Find where the given text appears and provide that cell's center as [x, y] coordinate. 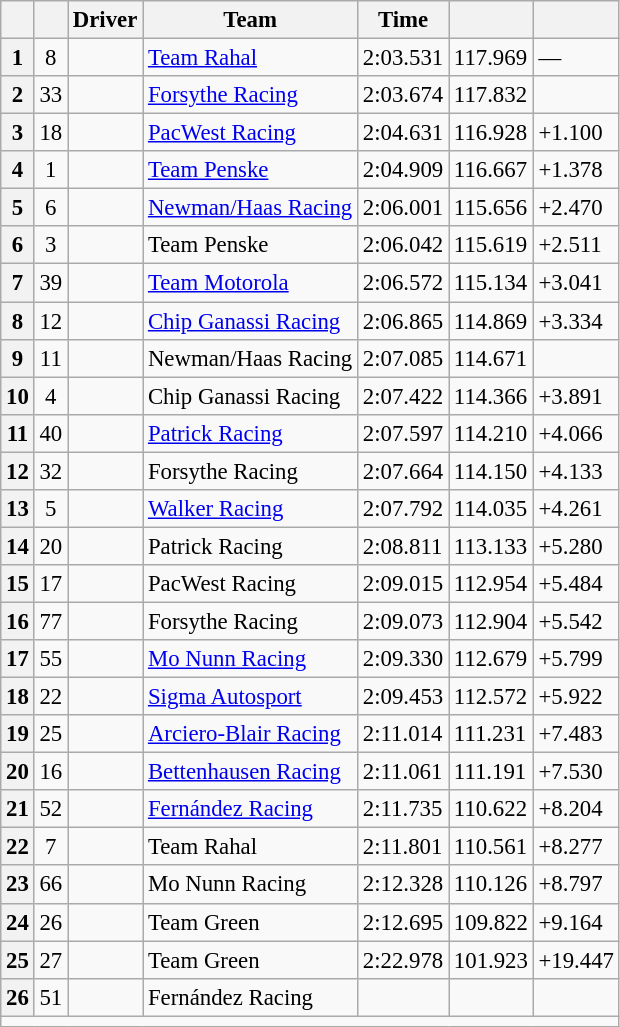
9 [18, 358]
2:03.674 [404, 95]
2:07.085 [404, 358]
Bettenhausen Racing [250, 772]
21 [18, 809]
110.561 [492, 847]
+4.133 [576, 471]
+4.261 [576, 509]
111.231 [492, 734]
10 [18, 396]
2:09.453 [404, 697]
2:11.014 [404, 734]
66 [50, 885]
2 [18, 95]
+5.799 [576, 659]
77 [50, 621]
2:09.015 [404, 584]
115.619 [492, 245]
112.954 [492, 584]
23 [18, 885]
+1.378 [576, 170]
2:08.811 [404, 546]
110.126 [492, 885]
114.366 [492, 396]
19 [18, 734]
114.671 [492, 358]
101.923 [492, 960]
+4.066 [576, 433]
112.679 [492, 659]
116.928 [492, 133]
+8.204 [576, 809]
+19.447 [576, 960]
114.035 [492, 509]
2:12.328 [404, 885]
2:06.572 [404, 283]
— [576, 58]
117.832 [492, 95]
+1.100 [576, 133]
+2.470 [576, 208]
111.191 [492, 772]
+5.922 [576, 697]
2:09.330 [404, 659]
+5.542 [576, 621]
39 [50, 283]
2:06.001 [404, 208]
113.133 [492, 546]
117.969 [492, 58]
Time [404, 20]
2:11.735 [404, 809]
+9.164 [576, 922]
+5.280 [576, 546]
2:04.631 [404, 133]
114.869 [492, 321]
Arciero-Blair Racing [250, 734]
2:04.909 [404, 170]
15 [18, 584]
2:22.978 [404, 960]
+5.484 [576, 584]
+2.511 [576, 245]
2:07.664 [404, 471]
13 [18, 509]
Team Motorola [250, 283]
+8.797 [576, 885]
2:07.792 [404, 509]
115.134 [492, 283]
115.656 [492, 208]
112.904 [492, 621]
55 [50, 659]
14 [18, 546]
+7.530 [576, 772]
Walker Racing [250, 509]
112.572 [492, 697]
116.667 [492, 170]
2:11.061 [404, 772]
51 [50, 997]
114.150 [492, 471]
52 [50, 809]
2:07.422 [404, 396]
2:07.597 [404, 433]
+3.334 [576, 321]
40 [50, 433]
2:06.042 [404, 245]
33 [50, 95]
114.210 [492, 433]
Team [250, 20]
+3.041 [576, 283]
32 [50, 471]
+8.277 [576, 847]
2:09.073 [404, 621]
27 [50, 960]
24 [18, 922]
Driver [106, 20]
109.822 [492, 922]
2:06.865 [404, 321]
2:11.801 [404, 847]
2:12.695 [404, 922]
110.622 [492, 809]
Sigma Autosport [250, 697]
+3.891 [576, 396]
+7.483 [576, 734]
2:03.531 [404, 58]
